Scan for the cell matching the given text and deliver its (x, y) coordinate at center. 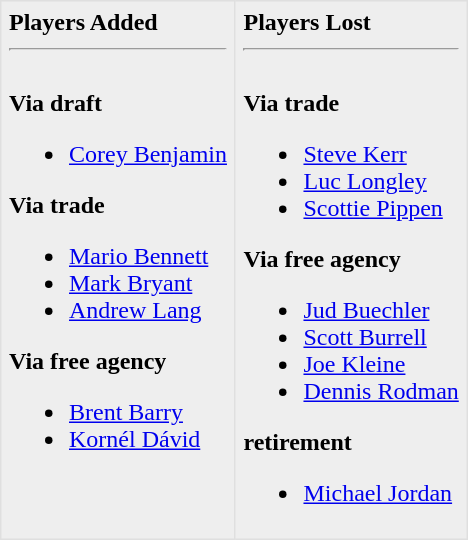
Players Lost Via tradeSteve KerrLuc LongleyScottie PippenVia free agencyJud BuechlerScott BurrellJoe KleineDennis RodmanretirementMichael Jordan (351, 270)
Players Added Via draftCorey BenjaminVia tradeMario BennettMark BryantAndrew LangVia free agencyBrent BarryKornél Dávid (118, 270)
